Extract the (x, y) coordinate from the center of the cell holding the provided text.  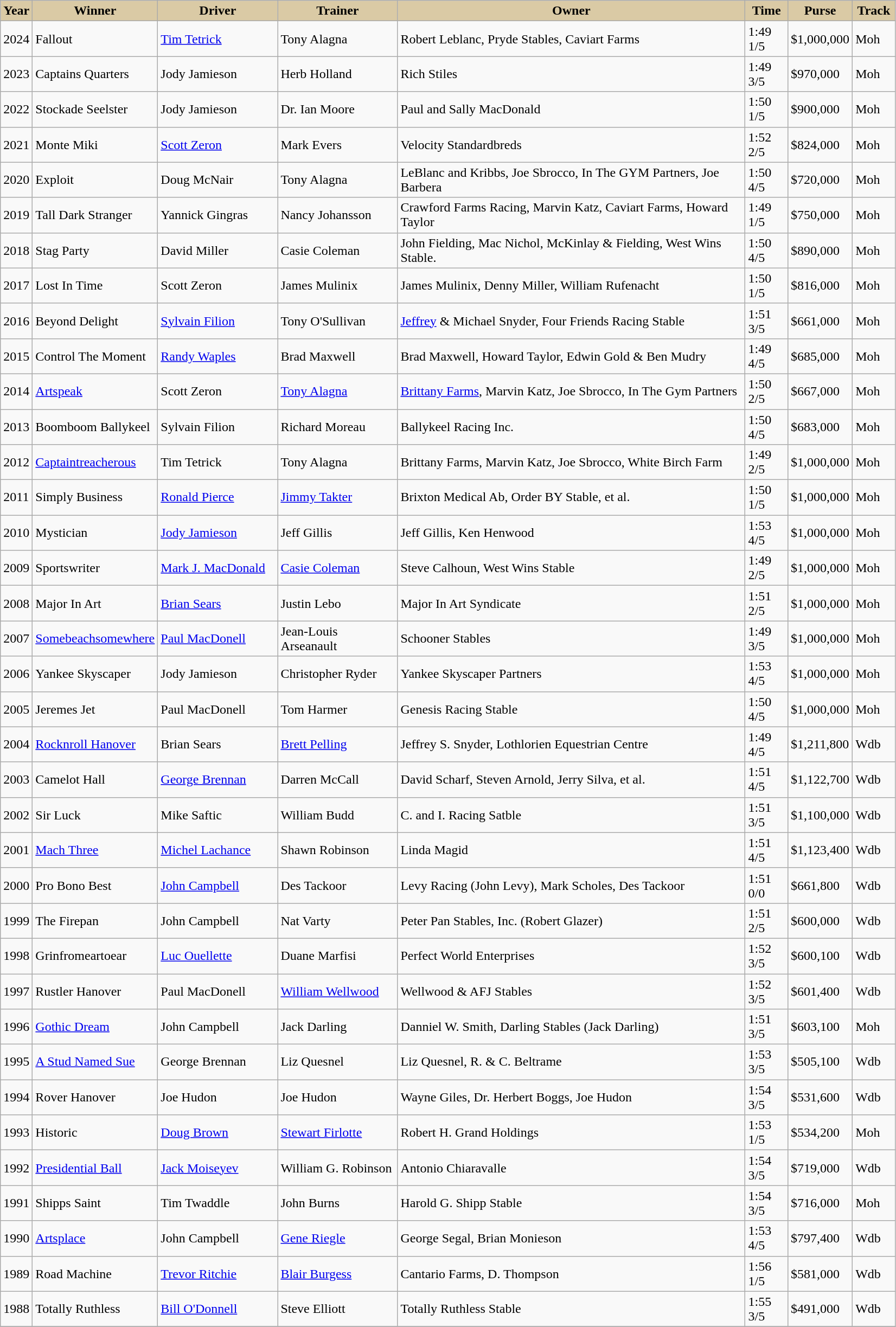
Jeffrey S. Snyder, Lothlorien Equestrian Centre (572, 744)
1993 (16, 1132)
Yannick Gingras (218, 215)
2004 (16, 744)
Grinfromeartoear (95, 956)
James Mulinix, Denny Miller, William Rufenacht (572, 285)
$581,000 (820, 1273)
Randy Waples (218, 356)
1996 (16, 1027)
Linda Magid (572, 850)
Stag Party (95, 251)
Ronald Pierce (218, 498)
Trevor Ritchie (218, 1273)
David Miller (218, 251)
Jeremes Jet (95, 709)
2012 (16, 462)
Jeffrey & Michael Snyder, Four Friends Racing Stable (572, 321)
Bill O'Donnell (218, 1309)
$716,000 (820, 1203)
Pro Bono Best (95, 885)
Tall Dark Stranger (95, 215)
Ballykeel Racing Inc. (572, 426)
Liz Quesnel (337, 1062)
Des Tackoor (337, 885)
Fallout (95, 39)
2015 (16, 356)
Rover Hanover (95, 1098)
$661,800 (820, 885)
2010 (16, 533)
Wayne Giles, Dr. Herbert Boggs, Joe Hudon (572, 1098)
The Firepan (95, 921)
Velocity Standardbreds (572, 144)
2011 (16, 498)
Track (874, 11)
$816,000 (820, 285)
Mark Evers (337, 144)
Harold G. Shipp Stable (572, 1203)
2013 (16, 426)
$970,000 (820, 74)
2008 (16, 603)
Schooner Stables (572, 639)
Boomboom Ballykeel (95, 426)
Exploit (95, 180)
Gene Riegle (337, 1239)
Crawford Farms Racing, Marvin Katz, Caviart Farms, Howard Taylor (572, 215)
Major In Art (95, 603)
2021 (16, 144)
Peter Pan Stables, Inc. (Robert Glazer) (572, 921)
Nat Varty (337, 921)
Monte Miki (95, 144)
Winner (95, 11)
$719,000 (820, 1168)
$750,000 (820, 215)
Jeff Gillis (337, 533)
Lost In Time (95, 285)
2019 (16, 215)
1:53 3/5 (767, 1062)
Road Machine (95, 1273)
$534,200 (820, 1132)
Stewart Firlotte (337, 1132)
2022 (16, 110)
$531,600 (820, 1098)
Major In Art Syndicate (572, 603)
Sportswriter (95, 568)
Artsplace (95, 1239)
Jeff Gillis, Ken Henwood (572, 533)
Wellwood & AFJ Stables (572, 991)
Perfect World Enterprises (572, 956)
Beyond Delight (95, 321)
Time (767, 11)
1:52 2/5 (767, 144)
1995 (16, 1062)
Danniel W. Smith, Darling Stables (Jack Darling) (572, 1027)
1992 (16, 1168)
John Fielding, Mac Nichol, McKinlay & Fielding, West Wins Stable. (572, 251)
Jimmy Takter (337, 498)
$1,123,400 (820, 850)
$1,122,700 (820, 780)
Control The Moment (95, 356)
2017 (16, 285)
$601,400 (820, 991)
Rocknroll Hanover (95, 744)
1989 (16, 1273)
$600,100 (820, 956)
Nancy Johansson (337, 215)
2001 (16, 850)
George Segal, Brian Monieson (572, 1239)
2024 (16, 39)
$661,000 (820, 321)
$491,000 (820, 1309)
2020 (16, 180)
$1,100,000 (820, 815)
2009 (16, 568)
Purse (820, 11)
2007 (16, 639)
$1,211,800 (820, 744)
2003 (16, 780)
Jack Darling (337, 1027)
Brad Maxwell (337, 356)
Mystician (95, 533)
Yankee Skyscaper Partners (572, 674)
Levy Racing (John Levy), Mark Scholes, Des Tackoor (572, 885)
2006 (16, 674)
$685,000 (820, 356)
1994 (16, 1098)
Jean-Louis Arseanault (337, 639)
Owner (572, 11)
Brittany Farms, Marvin Katz, Joe Sbrocco, In The Gym Partners (572, 392)
1999 (16, 921)
Yankee Skyscaper (95, 674)
Duane Marfisi (337, 956)
Captaintreacherous (95, 462)
Presidential Ball (95, 1168)
Dr. Ian Moore (337, 110)
Historic (95, 1132)
Trainer (337, 11)
Darren McCall (337, 780)
Mach Three (95, 850)
Liz Quesnel, R. & C. Beltrame (572, 1062)
1:53 1/5 (767, 1132)
Justin Lebo (337, 603)
Gothic Dream (95, 1027)
Brad Maxwell, Howard Taylor, Edwin Gold & Ben Mudry (572, 356)
$683,000 (820, 426)
Year (16, 11)
Paul and Sally MacDonald (572, 110)
1:55 3/5 (767, 1309)
2005 (16, 709)
Mark J. MacDonald (218, 568)
1997 (16, 991)
Herb Holland (337, 74)
$603,100 (820, 1027)
Brett Pelling (337, 744)
$900,000 (820, 110)
Camelot Hall (95, 780)
2014 (16, 392)
Robert H. Grand Holdings (572, 1132)
Cantario Farms, D. Thompson (572, 1273)
2000 (16, 885)
Michel Lachance (218, 850)
1:51 0/0 (767, 885)
William G. Robinson (337, 1168)
Richard Moreau (337, 426)
Shawn Robinson (337, 850)
Sir Luck (95, 815)
Driver (218, 11)
Rich Stiles (572, 74)
2016 (16, 321)
Genesis Racing Stable (572, 709)
Doug McNair (218, 180)
$720,000 (820, 180)
Steve Elliott (337, 1309)
Mike Saftic (218, 815)
Simply Business (95, 498)
$797,400 (820, 1239)
Tim Twaddle (218, 1203)
Jack Moiseyev (218, 1168)
Tom Harmer (337, 709)
Christopher Ryder (337, 674)
Brittany Farms, Marvin Katz, Joe Sbrocco, White Birch Farm (572, 462)
Rustler Hanover (95, 991)
C. and I. Racing Satble (572, 815)
Doug Brown (218, 1132)
David Scharf, Steven Arnold, Jerry Silva, et al. (572, 780)
William Budd (337, 815)
Shipps Saint (95, 1203)
1:50 2/5 (767, 392)
LeBlanc and Kribbs, Joe Sbrocco, In The GYM Partners, Joe Barbera (572, 180)
Antonio Chiaravalle (572, 1168)
Tony O'Sullivan (337, 321)
$824,000 (820, 144)
Steve Calhoun, West Wins Stable (572, 568)
Blair Burgess (337, 1273)
1988 (16, 1309)
$600,000 (820, 921)
1990 (16, 1239)
Robert Leblanc, Pryde Stables, Caviart Farms (572, 39)
2018 (16, 251)
$890,000 (820, 251)
A Stud Named Sue (95, 1062)
Artspeak (95, 392)
Brixton Medical Ab, Order BY Stable, et al. (572, 498)
James Mulinix (337, 285)
2023 (16, 74)
Luc Ouellette (218, 956)
Somebeachsomewhere (95, 639)
1:56 1/5 (767, 1273)
$667,000 (820, 392)
$505,100 (820, 1062)
Totally Ruthless (95, 1309)
Stockade Seelster (95, 110)
2002 (16, 815)
1998 (16, 956)
John Burns (337, 1203)
William Wellwood (337, 991)
Totally Ruthless Stable (572, 1309)
1991 (16, 1203)
Captains Quarters (95, 74)
